Search for the cell housing the specified text and yield its [x, y] center coordinate. 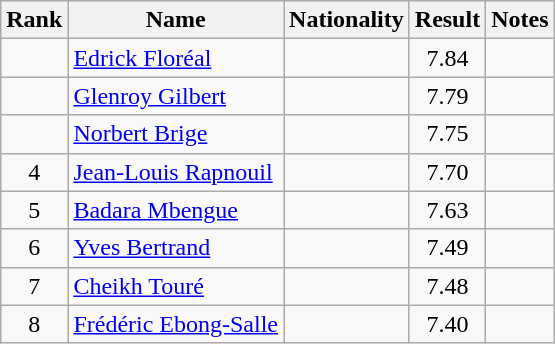
5 [34, 210]
7.70 [447, 172]
7.75 [447, 134]
7.48 [447, 286]
Norbert Brige [176, 134]
Glenroy Gilbert [176, 96]
7.63 [447, 210]
Jean-Louis Rapnouil [176, 172]
Frédéric Ebong-Salle [176, 324]
7.84 [447, 58]
Yves Bertrand [176, 248]
Edrick Floréal [176, 58]
6 [34, 248]
Notes [520, 20]
8 [34, 324]
Result [447, 20]
7.49 [447, 248]
Badara Mbengue [176, 210]
7.79 [447, 96]
7.40 [447, 324]
Cheikh Touré [176, 286]
7 [34, 286]
Rank [34, 20]
4 [34, 172]
Name [176, 20]
Nationality [347, 20]
